Locate the cell with the specified text and output its (X, Y) center coordinate. 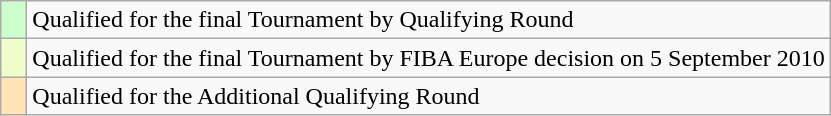
Qualified for the final Tournament by Qualifying Round (428, 20)
Qualified for the Additional Qualifying Round (428, 96)
Qualified for the final Tournament by FIBA Europe decision on 5 September 2010 (428, 58)
